For the text-containing cell, return its midpoint in (x, y) coordinate format. 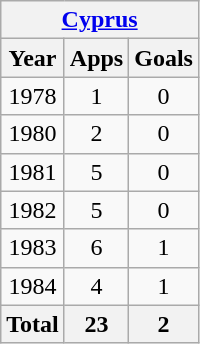
Apps (96, 58)
6 (96, 248)
1981 (33, 172)
Year (33, 58)
1980 (33, 134)
23 (96, 324)
1983 (33, 248)
Goals (164, 58)
Cyprus (100, 20)
4 (96, 286)
1982 (33, 210)
1984 (33, 286)
Total (33, 324)
1978 (33, 96)
